Identify which cell holds the provided text, then report its (X, Y) central coordinate. 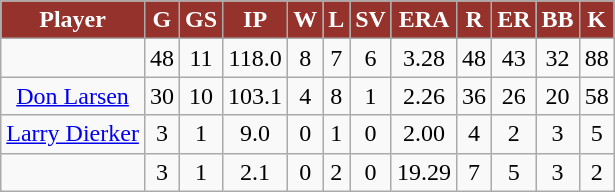
Don Larsen (73, 96)
R (474, 20)
88 (596, 58)
36 (474, 96)
2.1 (256, 172)
G (162, 20)
BB (558, 20)
IP (256, 20)
Player (73, 20)
43 (514, 58)
GS (200, 20)
3.28 (424, 58)
10 (200, 96)
2.00 (424, 134)
ER (514, 20)
58 (596, 96)
6 (371, 58)
20 (558, 96)
118.0 (256, 58)
Larry Dierker (73, 134)
ERA (424, 20)
W (306, 20)
26 (514, 96)
K (596, 20)
30 (162, 96)
2.26 (424, 96)
SV (371, 20)
103.1 (256, 96)
32 (558, 58)
19.29 (424, 172)
9.0 (256, 134)
L (336, 20)
11 (200, 58)
